Provide the [X, Y] coordinate of the cell's center where the given text is located.  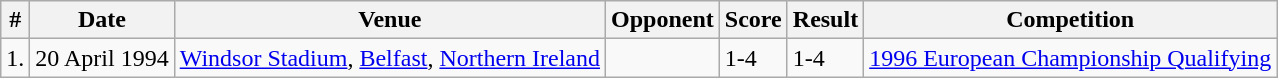
1996 European Championship Qualifying [1070, 58]
Competition [1070, 20]
Score [753, 20]
Result [825, 20]
# [16, 20]
Windsor Stadium, Belfast, Northern Ireland [390, 58]
1. [16, 58]
Opponent [663, 20]
Venue [390, 20]
20 April 1994 [102, 58]
Date [102, 20]
